Extract the (x, y) coordinate from the center of the cell holding the provided text.  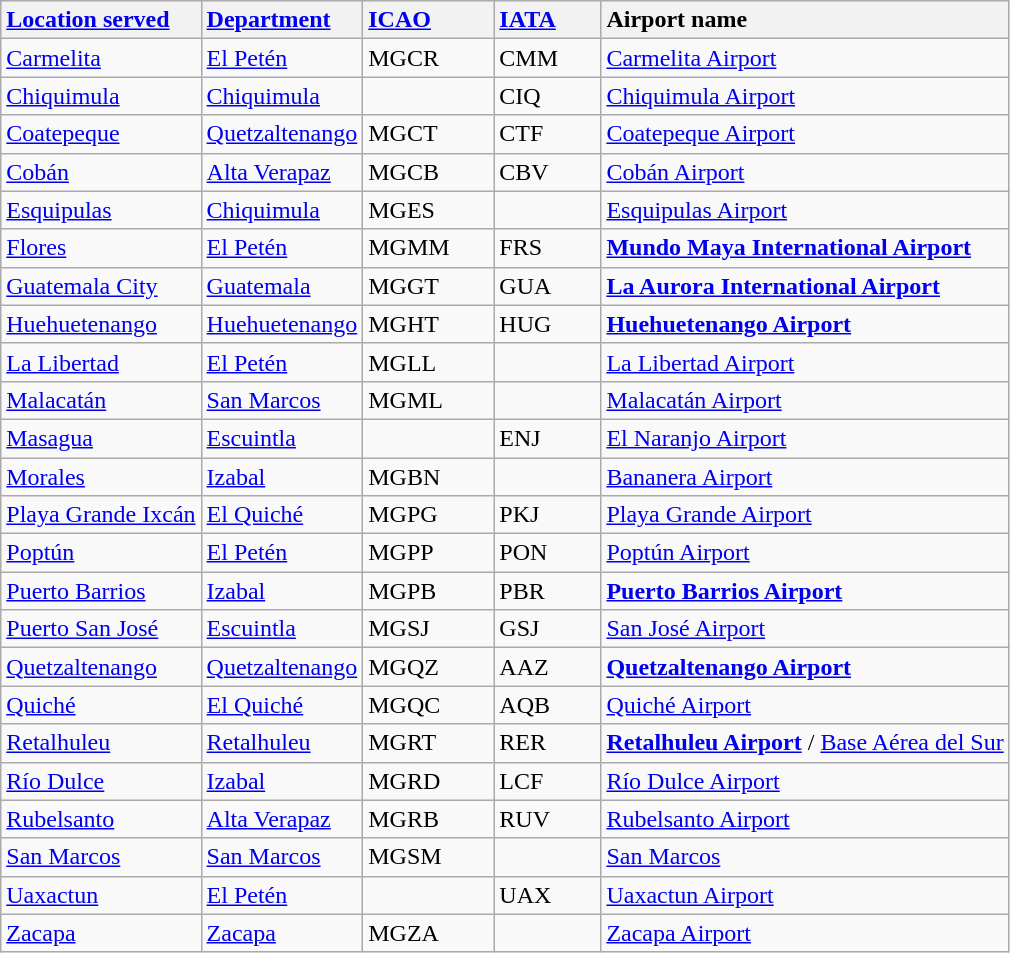
ICAO (428, 20)
Location served (101, 20)
MGHT (428, 324)
MGRT (428, 743)
MGMM (428, 248)
CMM (548, 58)
San José Airport (805, 629)
Esquipulas Airport (805, 210)
Esquipulas (101, 210)
GUA (548, 286)
Malacatán Airport (805, 400)
La Aurora International Airport (805, 286)
MGZA (428, 933)
Playa Grande Airport (805, 515)
MGML (428, 400)
PON (548, 553)
MGQC (428, 705)
MGRD (428, 781)
AQB (548, 705)
Cobán Airport (805, 172)
Guatemala (282, 286)
Bananera Airport (805, 477)
Masagua (101, 438)
Puerto Barrios (101, 591)
La Libertad Airport (805, 362)
MGSJ (428, 629)
El Naranjo Airport (805, 438)
PKJ (548, 515)
MGRB (428, 819)
Mundo Maya International Airport (805, 248)
IATA (548, 20)
Quiché Airport (805, 705)
Puerto San José (101, 629)
Río Dulce Airport (805, 781)
Playa Grande Ixcán (101, 515)
RUV (548, 819)
Poptún Airport (805, 553)
Coatepeque Airport (805, 134)
MGSM (428, 857)
MGPP (428, 553)
Malacatán (101, 400)
CTF (548, 134)
MGES (428, 210)
RER (548, 743)
Quiché (101, 705)
Zacapa Airport (805, 933)
Uaxactun Airport (805, 895)
MGBN (428, 477)
Coatepeque (101, 134)
Carmelita (101, 58)
Guatemala City (101, 286)
Retalhuleu Airport / Base Aérea del Sur (805, 743)
Rubelsanto Airport (805, 819)
MGLL (428, 362)
MGCR (428, 58)
Chiquimula Airport (805, 96)
ENJ (548, 438)
MGPB (428, 591)
Rubelsanto (101, 819)
MGQZ (428, 667)
PBR (548, 591)
MGPG (428, 515)
Uaxactun (101, 895)
Puerto Barrios Airport (805, 591)
GSJ (548, 629)
MGCB (428, 172)
AAZ (548, 667)
Huehuetenango Airport (805, 324)
Airport name (805, 20)
MGCT (428, 134)
LCF (548, 781)
Río Dulce (101, 781)
Cobán (101, 172)
Poptún (101, 553)
Flores (101, 248)
MGGT (428, 286)
CBV (548, 172)
Department (282, 20)
CIQ (548, 96)
La Libertad (101, 362)
Quetzaltenango Airport (805, 667)
Morales (101, 477)
Carmelita Airport (805, 58)
FRS (548, 248)
HUG (548, 324)
UAX (548, 895)
